For the text-containing cell, return its midpoint in [x, y] coordinate format. 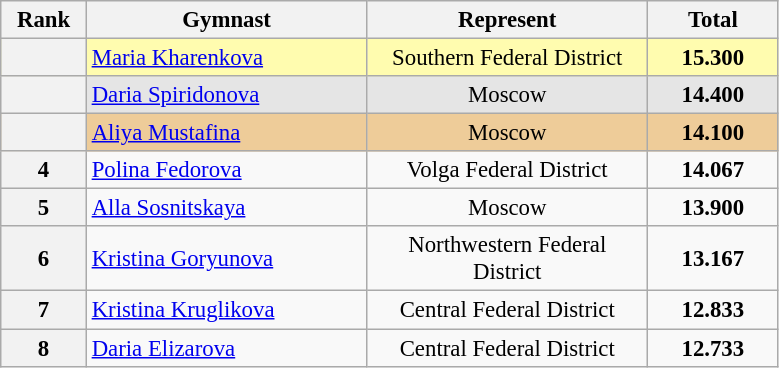
Kristina Kruglikova [226, 310]
Alla Sosnitskaya [226, 208]
12.733 [714, 348]
8 [44, 348]
15.300 [714, 58]
Total [714, 20]
14.400 [714, 95]
13.900 [714, 208]
Maria Kharenkova [226, 58]
Daria Elizarova [226, 348]
Northwestern Federal District [508, 258]
Gymnast [226, 20]
6 [44, 258]
4 [44, 170]
Aliya Mustafina [226, 133]
7 [44, 310]
Daria Spiridonova [226, 95]
12.833 [714, 310]
Volga Federal District [508, 170]
Represent [508, 20]
13.167 [714, 258]
5 [44, 208]
Polina Fedorova [226, 170]
14.100 [714, 133]
Southern Federal District [508, 58]
14.067 [714, 170]
Rank [44, 20]
Kristina Goryunova [226, 258]
